Scan for the cell matching the given text and deliver its [X, Y] coordinate at center. 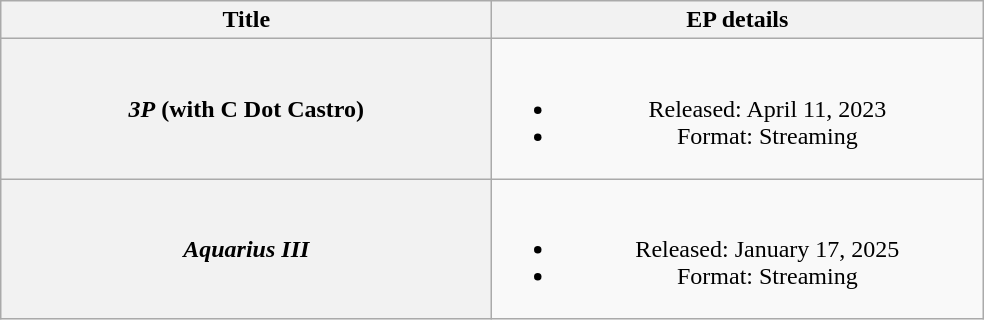
Title [246, 20]
Aquarius III [246, 249]
Released: April 11, 2023Format: Streaming [738, 109]
3P (with C Dot Castro) [246, 109]
Released: January 17, 2025Format: Streaming [738, 249]
EP details [738, 20]
